Extract the [x, y] coordinate from the center of the cell holding the provided text.  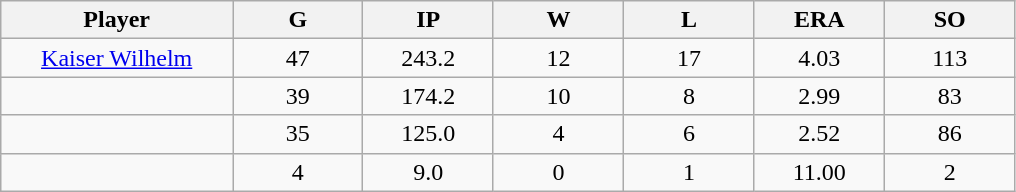
113 [950, 58]
10 [558, 96]
8 [689, 96]
2.99 [819, 96]
6 [689, 134]
12 [558, 58]
243.2 [428, 58]
2 [950, 172]
IP [428, 20]
Kaiser Wilhelm [117, 58]
SO [950, 20]
47 [298, 58]
125.0 [428, 134]
174.2 [428, 96]
86 [950, 134]
39 [298, 96]
W [558, 20]
G [298, 20]
1 [689, 172]
L [689, 20]
35 [298, 134]
0 [558, 172]
ERA [819, 20]
83 [950, 96]
17 [689, 58]
11.00 [819, 172]
2.52 [819, 134]
Player [117, 20]
9.0 [428, 172]
4.03 [819, 58]
